Provide the [X, Y] coordinate of the cell's center where the given text is located.  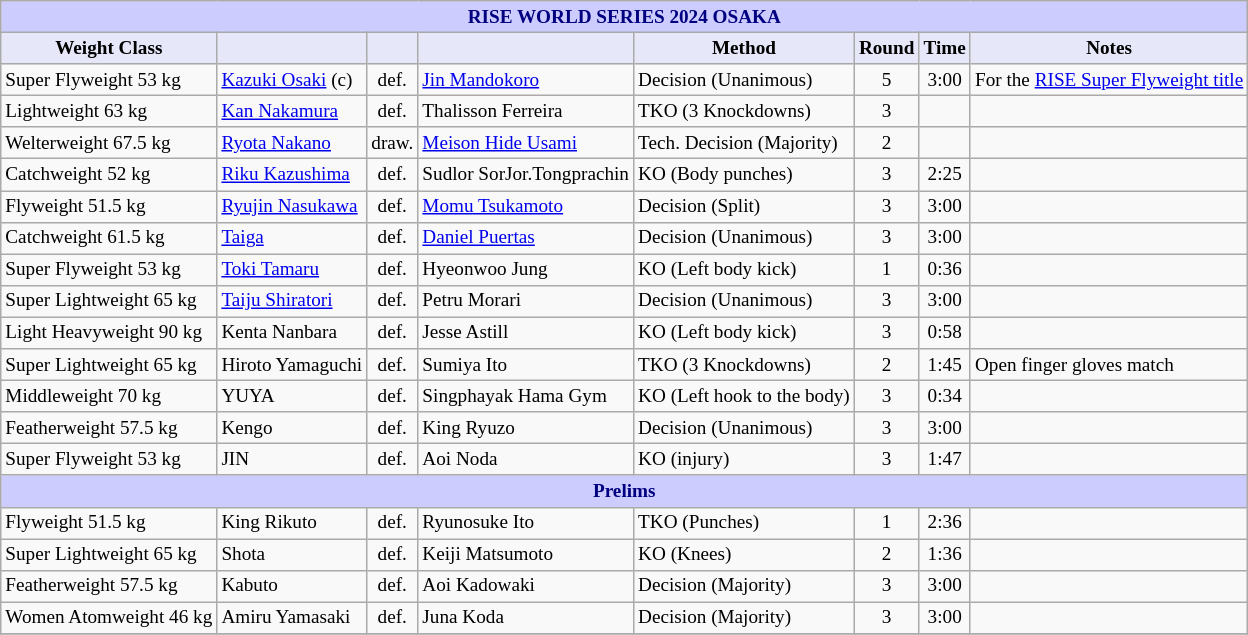
KO (injury) [744, 460]
Method [744, 48]
Juna Koda [526, 618]
0:58 [944, 333]
Welterweight 67.5 kg [109, 143]
Time [944, 48]
Hiroto Yamaguchi [292, 365]
TKO (Punches) [744, 523]
Sumiya Ito [526, 365]
2:36 [944, 523]
Singphayak Hama Gym [526, 396]
Taiju Shiratori [292, 301]
Momu Tsukamoto [526, 206]
Shota [292, 554]
Lightweight 63 kg [109, 111]
Ryota Nakano [292, 143]
Catchweight 52 kg [109, 175]
1:45 [944, 365]
Kabuto [292, 586]
Thalisson Ferreira [526, 111]
Women Atomweight 46 kg [109, 618]
Keiji Matsumoto [526, 554]
Aoi Noda [526, 460]
RISE WORLD SERIES 2024 OSAKA [624, 17]
Hyeonwoo Jung [526, 270]
Sudlor SorJor.Tongprachin [526, 175]
YUYA [292, 396]
JIN [292, 460]
Daniel Puertas [526, 238]
Ryunosuke Ito [526, 523]
Middleweight 70 kg [109, 396]
Catchweight 61.5 kg [109, 238]
KO (Left hook to the body) [744, 396]
Kenta Nanbara [292, 333]
King Rikuto [292, 523]
5 [886, 80]
Kazuki Osaki (c) [292, 80]
Decision (Split) [744, 206]
Ryujin Nasukawa [292, 206]
Riku Kazushima [292, 175]
Light Heavyweight 90 kg [109, 333]
Meison Hide Usami [526, 143]
Toki Tamaru [292, 270]
Round [886, 48]
For the RISE Super Flyweight title [1108, 80]
0:34 [944, 396]
Weight Class [109, 48]
Taiga [292, 238]
Jin Mandokoro [526, 80]
Prelims [624, 491]
Tech. Decision (Majority) [744, 143]
KO (Body punches) [744, 175]
2:25 [944, 175]
draw. [392, 143]
Kengo [292, 428]
Notes [1108, 48]
King Ryuzo [526, 428]
Open finger gloves match [1108, 365]
1:47 [944, 460]
Jesse Astill [526, 333]
Amiru Yamasaki [292, 618]
0:36 [944, 270]
Petru Morari [526, 301]
Aoi Kadowaki [526, 586]
Kan Nakamura [292, 111]
1:36 [944, 554]
KO (Knees) [744, 554]
